Capture the cell that displays the provided text and extract its (X, Y) central coordinate. 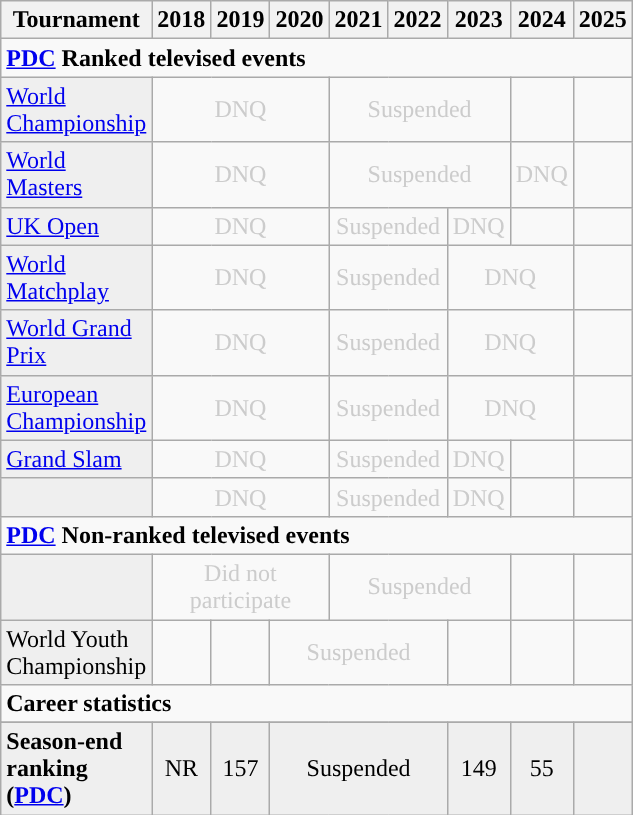
UK Open (76, 226)
PDC Non-ranked televised events (317, 535)
NR (182, 769)
149 (478, 769)
2021 (358, 20)
2018 (182, 20)
World Masters (76, 174)
Did not participate (240, 586)
2024 (542, 20)
World Youth Championship (76, 652)
2019 (240, 20)
Season-end ranking (PDC) (76, 769)
Tournament (76, 20)
2025 (602, 20)
2022 (418, 20)
Grand Slam (76, 459)
PDC Ranked televised events (317, 58)
157 (240, 769)
55 (542, 769)
World Grand Prix (76, 342)
2023 (478, 20)
European Championship (76, 408)
World Championship (76, 110)
World Matchplay (76, 278)
2020 (300, 20)
Career statistics (317, 704)
